Output the (X, Y) coordinate of the center of the cell containing the given text.  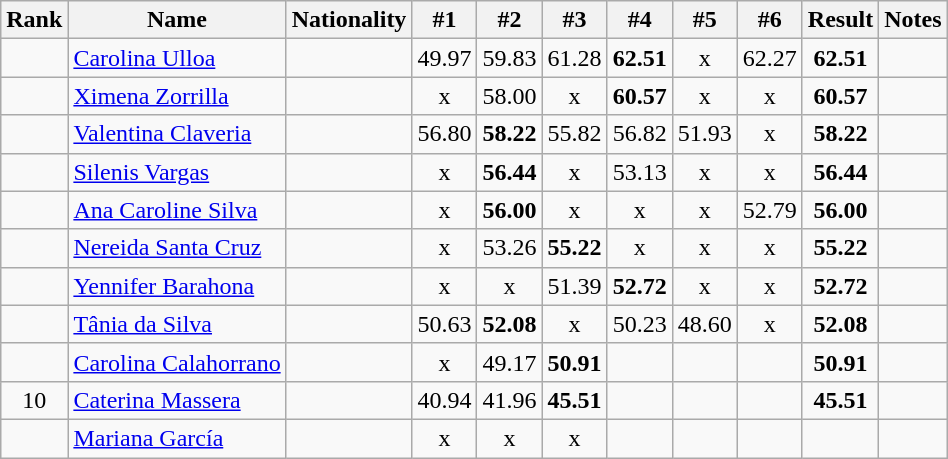
10 (34, 400)
55.82 (574, 134)
Ana Caroline Silva (177, 210)
#1 (444, 20)
50.63 (444, 324)
Nationality (349, 20)
Nereida Santa Cruz (177, 248)
Ximena Zorrilla (177, 96)
56.82 (640, 134)
48.60 (704, 324)
Yennifer Barahona (177, 286)
51.93 (704, 134)
49.97 (444, 58)
Silenis Vargas (177, 172)
Notes (913, 20)
Valentina Claveria (177, 134)
59.83 (510, 58)
#2 (510, 20)
Name (177, 20)
Carolina Calahorrano (177, 362)
#5 (704, 20)
49.17 (510, 362)
Carolina Ulloa (177, 58)
#4 (640, 20)
61.28 (574, 58)
40.94 (444, 400)
62.27 (770, 58)
51.39 (574, 286)
56.80 (444, 134)
41.96 (510, 400)
Mariana García (177, 438)
Tânia da Silva (177, 324)
#6 (770, 20)
Rank (34, 20)
53.26 (510, 248)
53.13 (640, 172)
52.79 (770, 210)
#3 (574, 20)
Result (840, 20)
Caterina Massera (177, 400)
58.00 (510, 96)
50.23 (640, 324)
